Pinpoint the cell where the given text exists, returning its (X, Y) midpoint coordinate. 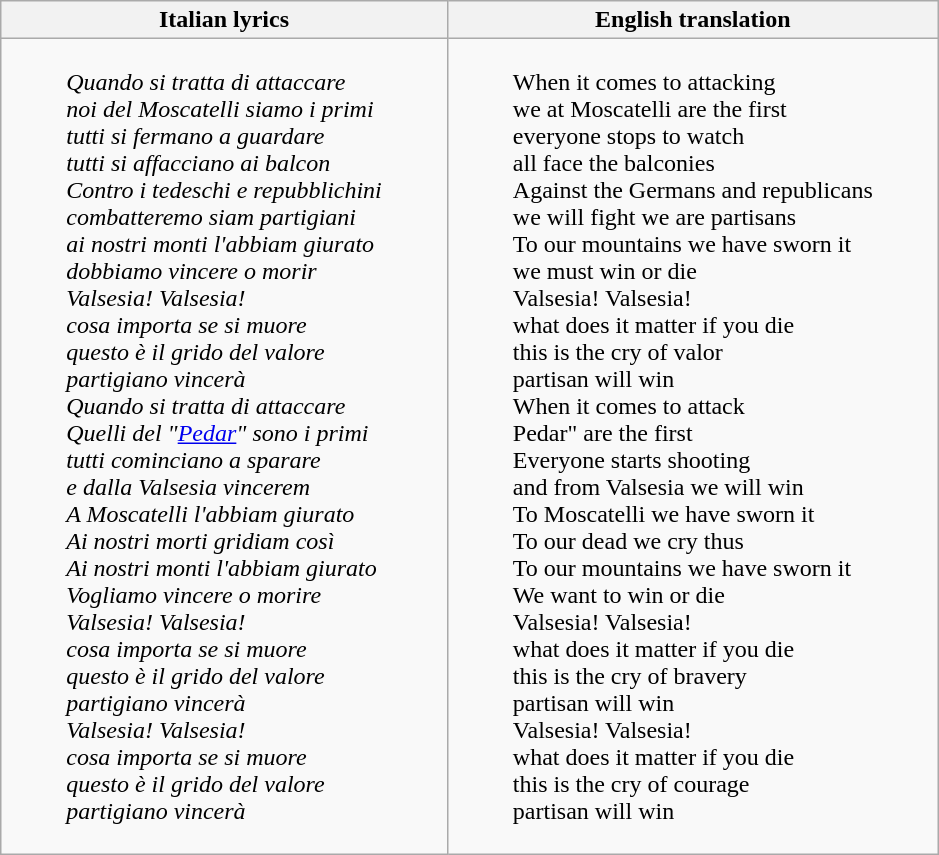
English translation (692, 20)
Italian lyrics (224, 20)
